From the cell containing the given text, extract its center point as [x, y] coordinate. 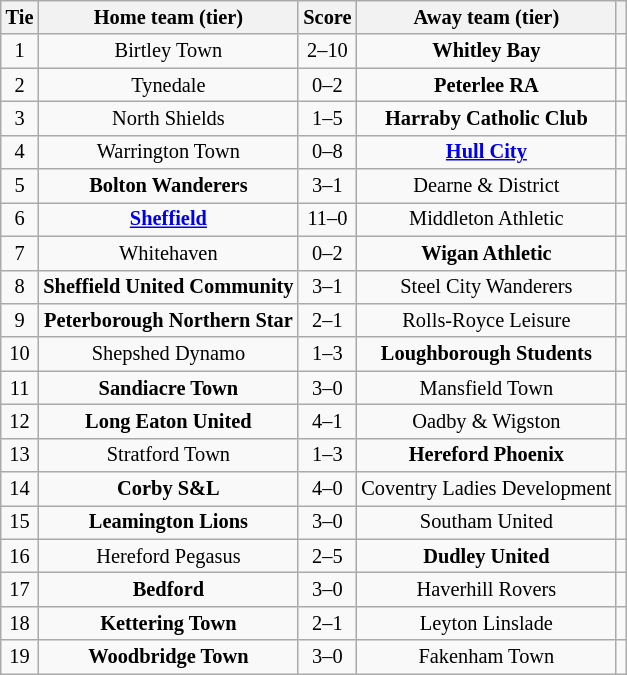
Dudley United [486, 556]
19 [20, 657]
Whitley Bay [486, 51]
Stratford Town [168, 455]
Rolls-Royce Leisure [486, 320]
2 [20, 85]
Warrington Town [168, 152]
Shepshed Dynamo [168, 354]
16 [20, 556]
Middleton Athletic [486, 219]
1 [20, 51]
6 [20, 219]
Corby S&L [168, 489]
Sheffield [168, 219]
Whitehaven [168, 253]
Kettering Town [168, 623]
Peterlee RA [486, 85]
Woodbridge Town [168, 657]
18 [20, 623]
Leamington Lions [168, 522]
North Shields [168, 118]
4–1 [327, 421]
13 [20, 455]
Southam United [486, 522]
Hereford Pegasus [168, 556]
11–0 [327, 219]
Harraby Catholic Club [486, 118]
11 [20, 388]
10 [20, 354]
Hull City [486, 152]
17 [20, 589]
8 [20, 287]
Bedford [168, 589]
Dearne & District [486, 186]
12 [20, 421]
Away team (tier) [486, 17]
Tynedale [168, 85]
15 [20, 522]
Sheffield United Community [168, 287]
Leyton Linslade [486, 623]
9 [20, 320]
Birtley Town [168, 51]
Score [327, 17]
0–8 [327, 152]
Long Eaton United [168, 421]
Peterborough Northern Star [168, 320]
7 [20, 253]
Loughborough Students [486, 354]
Home team (tier) [168, 17]
3 [20, 118]
Haverhill Rovers [486, 589]
Fakenham Town [486, 657]
Coventry Ladies Development [486, 489]
4 [20, 152]
Oadby & Wigston [486, 421]
Mansfield Town [486, 388]
4–0 [327, 489]
1–5 [327, 118]
2–10 [327, 51]
5 [20, 186]
Tie [20, 17]
Hereford Phoenix [486, 455]
2–5 [327, 556]
Steel City Wanderers [486, 287]
Sandiacre Town [168, 388]
14 [20, 489]
Bolton Wanderers [168, 186]
Wigan Athletic [486, 253]
